Search for the cell housing the specified text and yield its [X, Y] center coordinate. 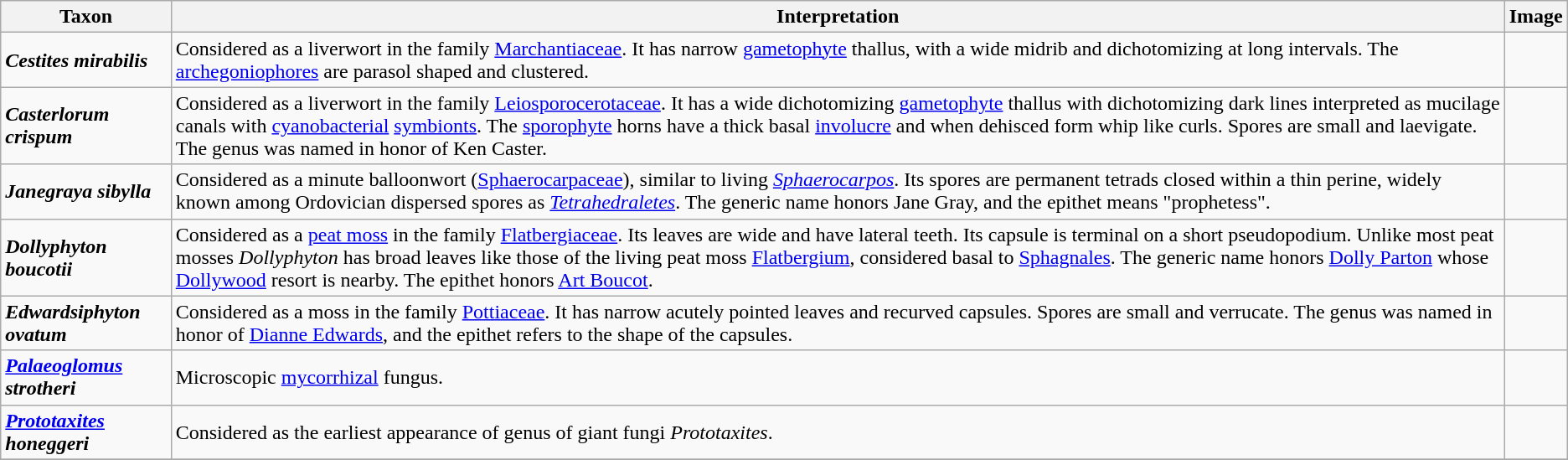
Janegraya sibylla [85, 191]
Palaeoglomus strotheri [85, 377]
Taxon [85, 17]
Interpretation [838, 17]
Edwardsiphyton ovatum [85, 323]
Image [1536, 17]
Dollyphyton boucotii [85, 257]
Considered as the earliest appearance of genus of giant fungi Prototaxites. [838, 432]
Casterlorum crispum [85, 126]
Cestites mirabilis [85, 60]
Prototaxites honeggeri [85, 432]
Microscopic mycorrhizal fungus. [838, 377]
